Pinpoint the cell where the given text exists, returning its [X, Y] midpoint coordinate. 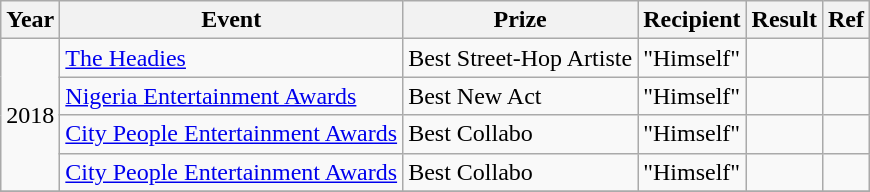
Year [30, 20]
Best New Act [520, 96]
Best Street-Hop Artiste [520, 58]
Event [232, 20]
Recipient [692, 20]
Ref [846, 20]
Prize [520, 20]
2018 [30, 115]
The Headies [232, 58]
Result [784, 20]
Nigeria Entertainment Awards [232, 96]
